For the text-containing cell, return its midpoint in [x, y] coordinate format. 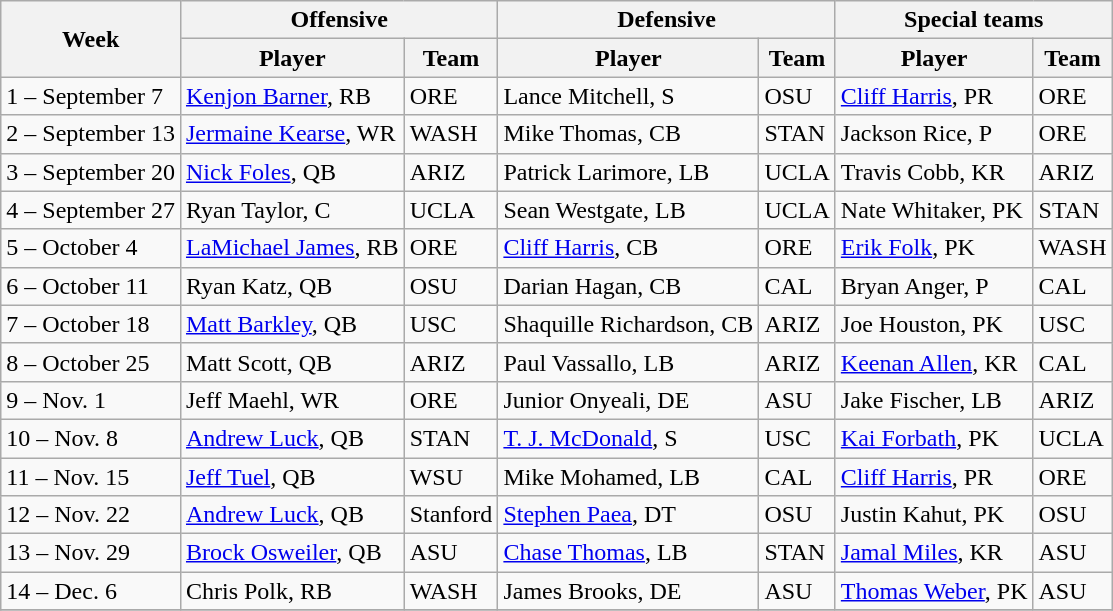
4 – September 27 [91, 210]
Darian Hagan, CB [628, 286]
Week [91, 39]
11 – Nov. 15 [91, 477]
Matt Barkley, QB [292, 324]
Lance Mitchell, S [628, 96]
WSU [451, 477]
Justin Kahut, PK [934, 515]
Matt Scott, QB [292, 362]
Stanford [451, 515]
Kenjon Barner, RB [292, 96]
Jake Fischer, LB [934, 400]
Nate Whitaker, PK [934, 210]
Patrick Larimore, LB [628, 172]
Cliff Harris, CB [628, 248]
Special teams [974, 20]
Nick Foles, QB [292, 172]
Brock Osweiler, QB [292, 553]
9 – Nov. 1 [91, 400]
Stephen Paea, DT [628, 515]
1 – September 7 [91, 96]
5 – October 4 [91, 248]
Defensive [666, 20]
Mike Mohamed, LB [628, 477]
Mike Thomas, CB [628, 134]
Travis Cobb, KR [934, 172]
Erik Folk, PK [934, 248]
Paul Vassallo, LB [628, 362]
LaMichael James, RB [292, 248]
Shaquille Richardson, CB [628, 324]
Keenan Allen, KR [934, 362]
13 – Nov. 29 [91, 553]
Junior Onyeali, DE [628, 400]
James Brooks, DE [628, 591]
Ryan Taylor, C [292, 210]
10 – Nov. 8 [91, 438]
14 – Dec. 6 [91, 591]
Jeff Tuel, QB [292, 477]
Jackson Rice, P [934, 134]
Sean Westgate, LB [628, 210]
Thomas Weber, PK [934, 591]
12 – Nov. 22 [91, 515]
Jamal Miles, KR [934, 553]
T. J. McDonald, S [628, 438]
6 – October 11 [91, 286]
Offensive [338, 20]
3 – September 20 [91, 172]
Kai Forbath, PK [934, 438]
Bryan Anger, P [934, 286]
Chase Thomas, LB [628, 553]
Ryan Katz, QB [292, 286]
Jeff Maehl, WR [292, 400]
8 – October 25 [91, 362]
7 – October 18 [91, 324]
Jermaine Kearse, WR [292, 134]
Joe Houston, PK [934, 324]
Chris Polk, RB [292, 591]
2 – September 13 [91, 134]
